Search for the cell housing the specified text and yield its (x, y) center coordinate. 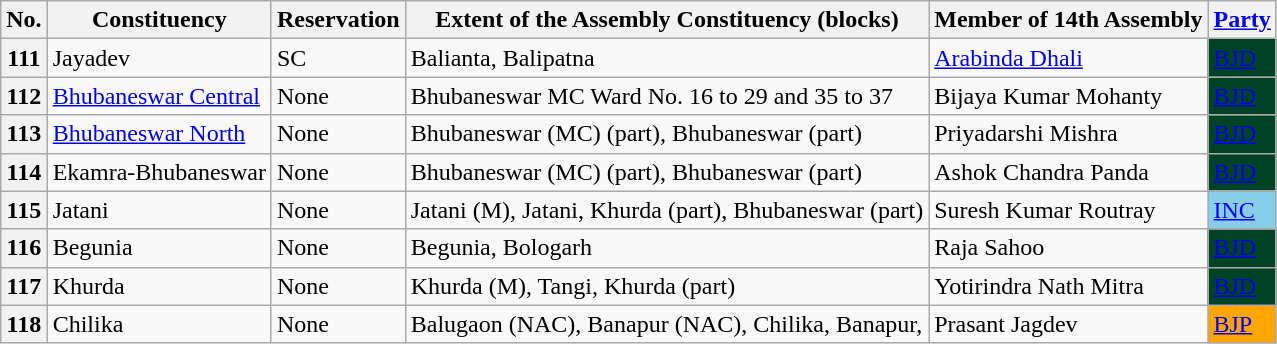
Bijaya Kumar Mohanty (1068, 96)
Arabinda Dhali (1068, 58)
Bhubaneswar Central (159, 96)
Constituency (159, 20)
Yotirindra Nath Mitra (1068, 286)
111 (24, 58)
Ashok Chandra Panda (1068, 172)
Balianta, Balipatna (667, 58)
Prasant Jagdev (1068, 324)
Extent of the Assembly Constituency (blocks) (667, 20)
113 (24, 134)
Party (1242, 20)
BJP (1242, 324)
INC (1242, 210)
114 (24, 172)
Reservation (338, 20)
Khurda (M), Tangi, Khurda (part) (667, 286)
Khurda (159, 286)
Member of 14th Assembly (1068, 20)
112 (24, 96)
Jayadev (159, 58)
Bhubaneswar North (159, 134)
Bhubaneswar MC Ward No. 16 to 29 and 35 to 37 (667, 96)
118 (24, 324)
SC (338, 58)
Chilika (159, 324)
Jatani (M), Jatani, Khurda (part), Bhubaneswar (part) (667, 210)
No. (24, 20)
Balugaon (NAC), Banapur (NAC), Chilika, Banapur, (667, 324)
Suresh Kumar Routray (1068, 210)
Raja Sahoo (1068, 248)
115 (24, 210)
Priyadarshi Mishra (1068, 134)
117 (24, 286)
Begunia, Bologarh (667, 248)
116 (24, 248)
Begunia (159, 248)
Ekamra-Bhubaneswar (159, 172)
Jatani (159, 210)
